For the text-containing cell, return its midpoint in [X, Y] coordinate format. 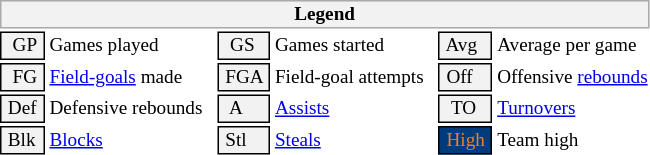
Legend [324, 14]
Defensive rebounds [131, 108]
TO [466, 108]
Team high [573, 140]
Blk [22, 140]
FG [22, 77]
High [466, 140]
A [244, 108]
Offensive rebounds [573, 77]
GS [244, 46]
Games started [354, 46]
Field-goals made [131, 77]
GP [22, 46]
Avg [466, 46]
Stl [244, 140]
Off [466, 77]
Turnovers [573, 108]
Steals [354, 140]
Games played [131, 46]
Blocks [131, 140]
FGA [244, 77]
Average per game [573, 46]
Assists [354, 108]
Def [22, 108]
Field-goal attempts [354, 77]
